Capture the cell that displays the provided text and extract its (x, y) central coordinate. 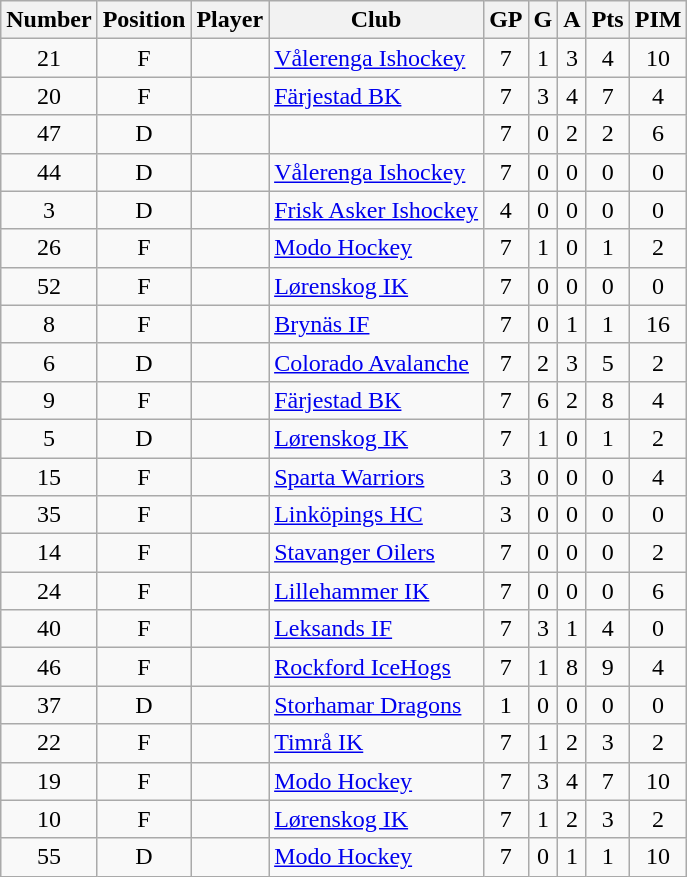
Colorado Avalanche (376, 362)
Lillehammer IK (376, 591)
44 (49, 172)
26 (49, 248)
Frisk Asker Ishockey (376, 210)
Club (376, 20)
47 (49, 134)
16 (658, 324)
Pts (608, 20)
15 (49, 477)
37 (49, 705)
55 (49, 857)
Brynäs IF (376, 324)
Linköpings HC (376, 515)
Player (230, 20)
GP (506, 20)
46 (49, 667)
22 (49, 743)
Timrå IK (376, 743)
G (543, 20)
Rockford IceHogs (376, 667)
52 (49, 286)
20 (49, 96)
19 (49, 781)
24 (49, 591)
Leksands IF (376, 629)
A (572, 20)
Number (49, 20)
21 (49, 58)
35 (49, 515)
14 (49, 553)
40 (49, 629)
PIM (658, 20)
Sparta Warriors (376, 477)
Position (144, 20)
Storhamar Dragons (376, 705)
Stavanger Oilers (376, 553)
